Determine the (X, Y) coordinate at the center of the cell enclosing the given text.  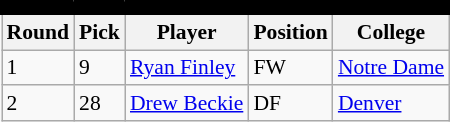
Denver (391, 104)
28 (100, 104)
Pick (100, 32)
Player (186, 32)
College (391, 32)
DF (290, 104)
Position (290, 32)
1 (38, 68)
Notre Dame (391, 68)
2 (38, 104)
Drew Beckie (186, 104)
9 (100, 68)
Ryan Finley (186, 68)
Round (38, 32)
FW (290, 68)
